Capture the cell that displays the provided text and extract its (x, y) central coordinate. 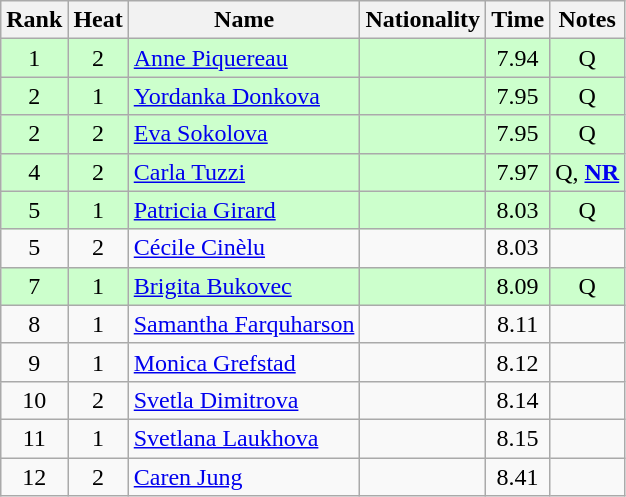
Svetla Dimitrova (244, 400)
Patricia Girard (244, 210)
Nationality (423, 20)
Samantha Farquharson (244, 324)
7.97 (518, 172)
8 (34, 324)
Carla Tuzzi (244, 172)
Anne Piquereau (244, 58)
8.11 (518, 324)
Svetlana Laukhova (244, 438)
8.15 (518, 438)
Rank (34, 20)
Name (244, 20)
Q, NR (588, 172)
Time (518, 20)
7.94 (518, 58)
Eva Sokolova (244, 134)
Yordanka Donkova (244, 96)
7 (34, 286)
Cécile Cinèlu (244, 248)
Monica Grefstad (244, 362)
9 (34, 362)
Notes (588, 20)
Heat (98, 20)
4 (34, 172)
11 (34, 438)
12 (34, 477)
8.09 (518, 286)
8.12 (518, 362)
Brigita Bukovec (244, 286)
Caren Jung (244, 477)
10 (34, 400)
8.41 (518, 477)
8.14 (518, 400)
